Extract the (x, y) coordinate from the center of the cell holding the provided text.  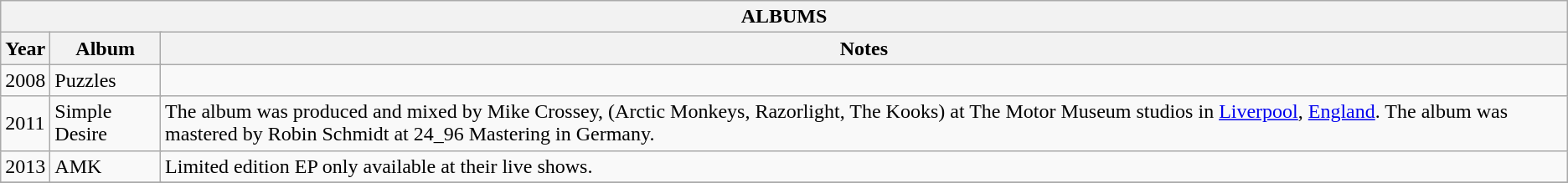
AMK (106, 166)
Puzzles (106, 80)
2011 (25, 124)
Album (106, 48)
2008 (25, 80)
Year (25, 48)
Simple Desire (106, 124)
Limited edition EP only available at their live shows. (864, 166)
2013 (25, 166)
ALBUMS (784, 17)
Notes (864, 48)
